Capture the cell that displays the provided text and extract its (X, Y) central coordinate. 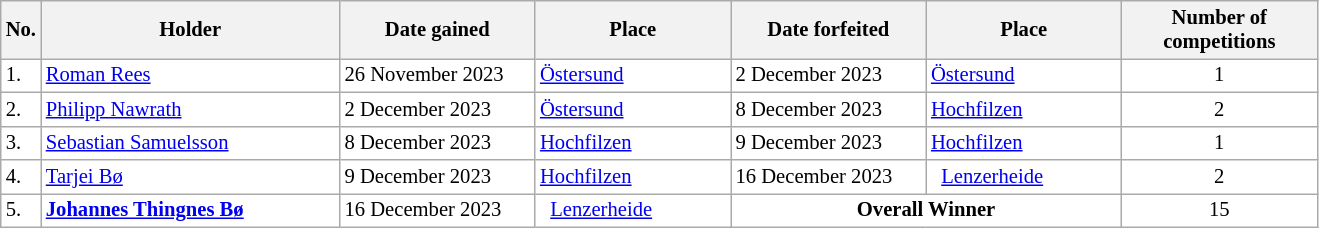
Overall Winner (926, 210)
Philipp Nawrath (190, 109)
No. (21, 29)
Number of competitions (1220, 29)
Roman Rees (190, 75)
15 (1220, 210)
Tarjei Bø (190, 177)
1. (21, 75)
4. (21, 177)
26 November 2023 (438, 75)
Date gained (438, 29)
5. (21, 210)
Holder (190, 29)
Sebastian Samuelsson (190, 143)
Date forfeited (828, 29)
Johannes Thingnes Bø (190, 210)
2. (21, 109)
3. (21, 143)
